Find where the given text appears and provide that cell's center as (x, y) coordinate. 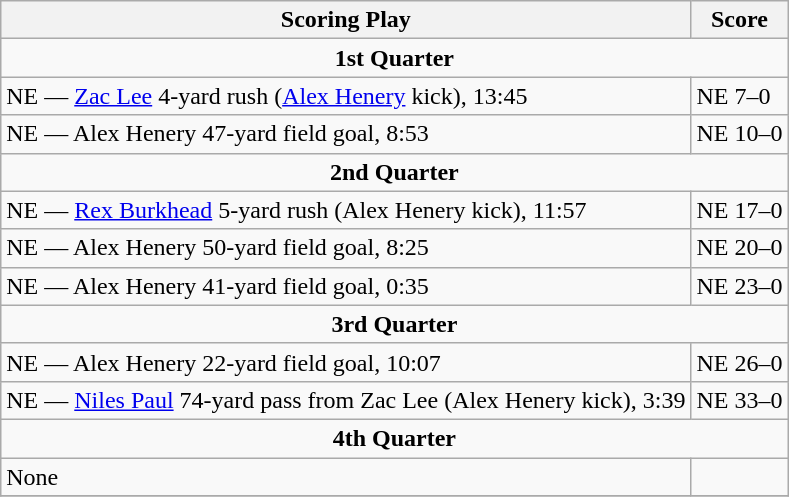
NE — Alex Henery 41-yard field goal, 0:35 (346, 286)
1st Quarter (394, 58)
NE — Alex Henery 47-yard field goal, 8:53 (346, 134)
NE — Zac Lee 4-yard rush (Alex Henery kick), 13:45 (346, 96)
NE — Niles Paul 74-yard pass from Zac Lee (Alex Henery kick), 3:39 (346, 400)
NE 7–0 (740, 96)
NE — Alex Henery 50-yard field goal, 8:25 (346, 248)
NE 33–0 (740, 400)
4th Quarter (394, 438)
Score (740, 20)
NE 23–0 (740, 286)
NE 10–0 (740, 134)
NE 20–0 (740, 248)
2nd Quarter (394, 172)
NE — Rex Burkhead 5-yard rush (Alex Henery kick), 11:57 (346, 210)
NE 26–0 (740, 362)
None (346, 477)
Scoring Play (346, 20)
NE 17–0 (740, 210)
3rd Quarter (394, 324)
NE — Alex Henery 22-yard field goal, 10:07 (346, 362)
